Extract the (X, Y) coordinate from the center of the cell holding the provided text.  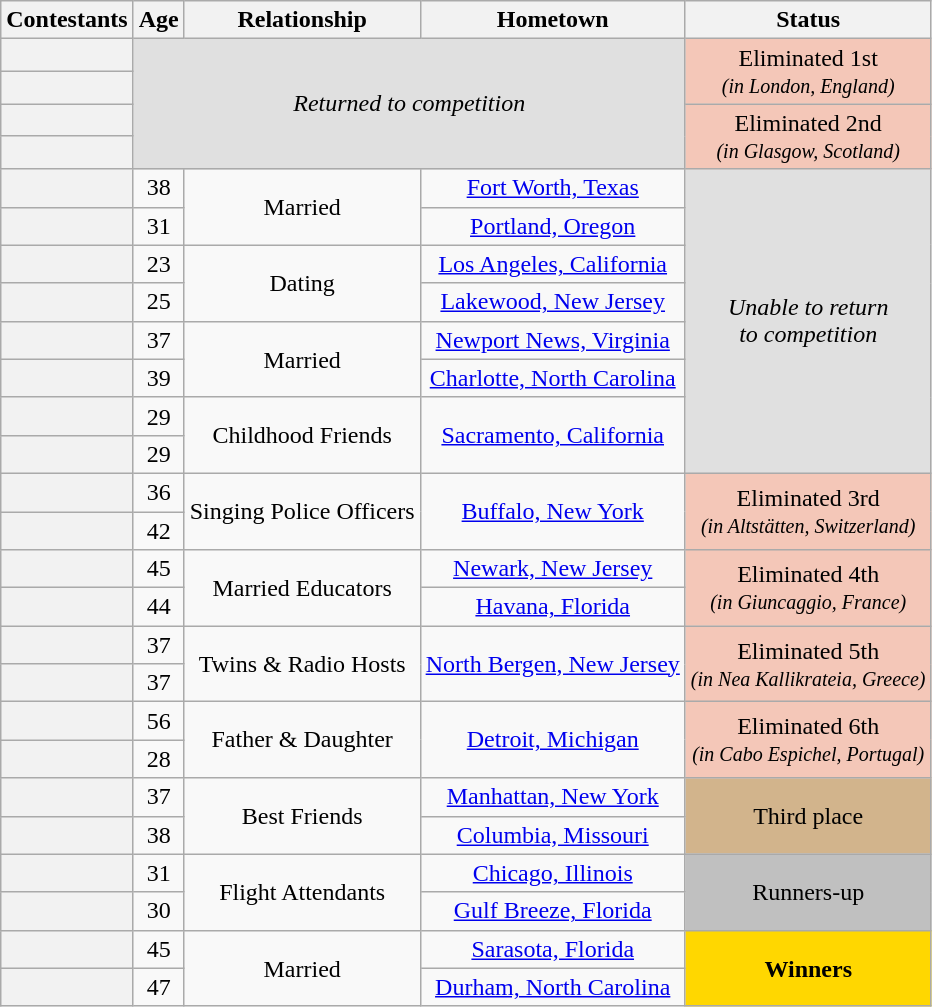
Gulf Breeze, Florida (552, 911)
Sacramento, California (552, 435)
Eliminated 2nd(in Glasgow, Scotland) (808, 136)
47 (158, 987)
39 (158, 378)
Status (808, 20)
28 (158, 759)
Buffalo, New York (552, 511)
42 (158, 531)
Havana, Florida (552, 607)
Father & Daughter (302, 740)
Newport News, Virginia (552, 340)
Singing Police Officers (302, 511)
Best Friends (302, 816)
Fort Worth, Texas (552, 188)
Eliminated 4th(in Giuncaggio, France) (808, 588)
Hometown (552, 20)
North Bergen, New Jersey (552, 664)
Returned to competition (409, 104)
Relationship (302, 20)
36 (158, 492)
56 (158, 721)
Los Angeles, California (552, 264)
Eliminated 3rd(in Altstätten, Switzerland) (808, 511)
44 (158, 607)
25 (158, 302)
Childhood Friends (302, 435)
Chicago, Illinois (552, 873)
Eliminated 1st(in London, England) (808, 72)
Flight Attendants (302, 892)
Charlotte, North Carolina (552, 378)
30 (158, 911)
Portland, Oregon (552, 226)
Dating (302, 283)
Twins & Radio Hosts (302, 664)
Age (158, 20)
Unable to returnto competition (808, 321)
Newark, New Jersey (552, 569)
Eliminated 5th(in Nea Kallikrateia, Greece) (808, 664)
Contestants (67, 20)
Columbia, Missouri (552, 835)
Winners (808, 968)
Eliminated 6th(in Cabo Espichel, Portugal) (808, 740)
Third place (808, 816)
Detroit, Michigan (552, 740)
Married Educators (302, 588)
Lakewood, New Jersey (552, 302)
Durham, North Carolina (552, 987)
Sarasota, Florida (552, 949)
Manhattan, New York (552, 797)
Runners-up (808, 892)
23 (158, 264)
